Output the [X, Y] coordinate of the center of the cell containing the given text.  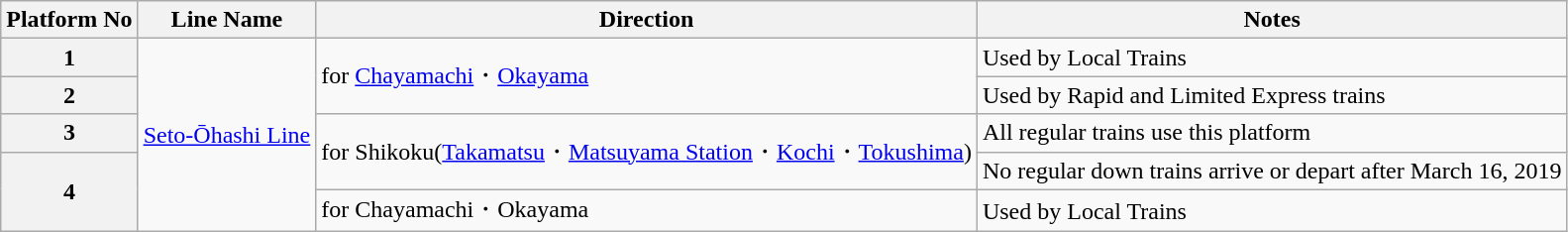
Direction [647, 20]
for Shikoku(Takamatsu・Matsuyama Station・Kochi・Tokushima) [647, 152]
Platform No [69, 20]
Line Name [227, 20]
Seto-Ōhashi Line [227, 135]
4 [69, 192]
No regular down trains arrive or depart after March 16, 2019 [1272, 171]
Notes [1272, 20]
1 [69, 58]
All regular trains use this platform [1272, 133]
2 [69, 95]
Used by Rapid and Limited Express trains [1272, 95]
3 [69, 133]
